Scan for the cell matching the given text and deliver its [x, y] coordinate at center. 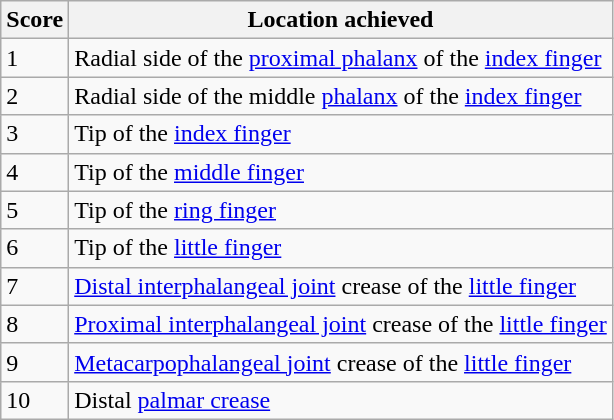
Distal palmar crease [341, 400]
4 [35, 172]
Tip of the middle finger [341, 172]
Proximal interphalangeal joint crease of the little finger [341, 324]
3 [35, 134]
Score [35, 20]
5 [35, 210]
9 [35, 362]
1 [35, 58]
Tip of the little finger [341, 248]
Location achieved [341, 20]
2 [35, 96]
Radial side of the middle phalanx of the index finger [341, 96]
Distal interphalangeal joint crease of the little finger [341, 286]
7 [35, 286]
Metacarpophalangeal joint crease of the little finger [341, 362]
8 [35, 324]
Tip of the ring finger [341, 210]
Radial side of the proximal phalanx of the index finger [341, 58]
10 [35, 400]
6 [35, 248]
Tip of the index finger [341, 134]
